Locate the cell with the specified text and output its [x, y] center coordinate. 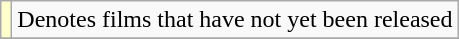
Denotes films that have not yet been released [235, 20]
